Pinpoint the cell where the given text exists, returning its [X, Y] midpoint coordinate. 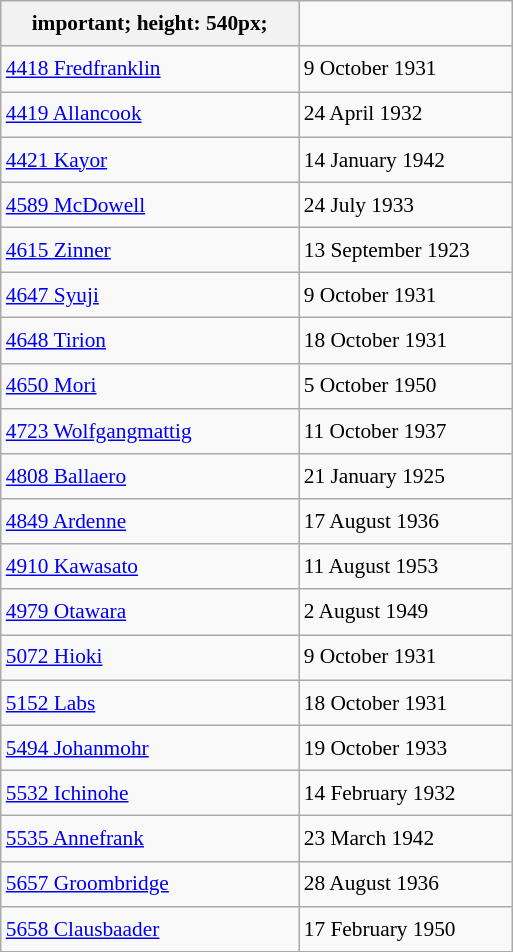
important; height: 540px; [150, 24]
5152 Labs [150, 702]
13 September 1923 [406, 250]
4650 Mori [150, 386]
4589 McDowell [150, 204]
4419 Allancook [150, 114]
4648 Tirion [150, 340]
28 August 1936 [406, 884]
14 February 1932 [406, 792]
4910 Kawasato [150, 566]
4849 Ardenne [150, 522]
5532 Ichinohe [150, 792]
5535 Annefrank [150, 838]
14 January 1942 [406, 160]
5658 Clausbaader [150, 928]
24 April 1932 [406, 114]
4723 Wolfgangmattig [150, 430]
21 January 1925 [406, 476]
24 July 1933 [406, 204]
11 October 1937 [406, 430]
19 October 1933 [406, 748]
17 February 1950 [406, 928]
5 October 1950 [406, 386]
5072 Hioki [150, 658]
23 March 1942 [406, 838]
4615 Zinner [150, 250]
4418 Fredfranklin [150, 68]
4647 Syuji [150, 296]
5494 Johanmohr [150, 748]
4808 Ballaero [150, 476]
4979 Otawara [150, 612]
11 August 1953 [406, 566]
5657 Groombridge [150, 884]
4421 Kayor [150, 160]
2 August 1949 [406, 612]
17 August 1936 [406, 522]
